Return the [x, y] coordinate for the center point of the cell that contains the specified text.  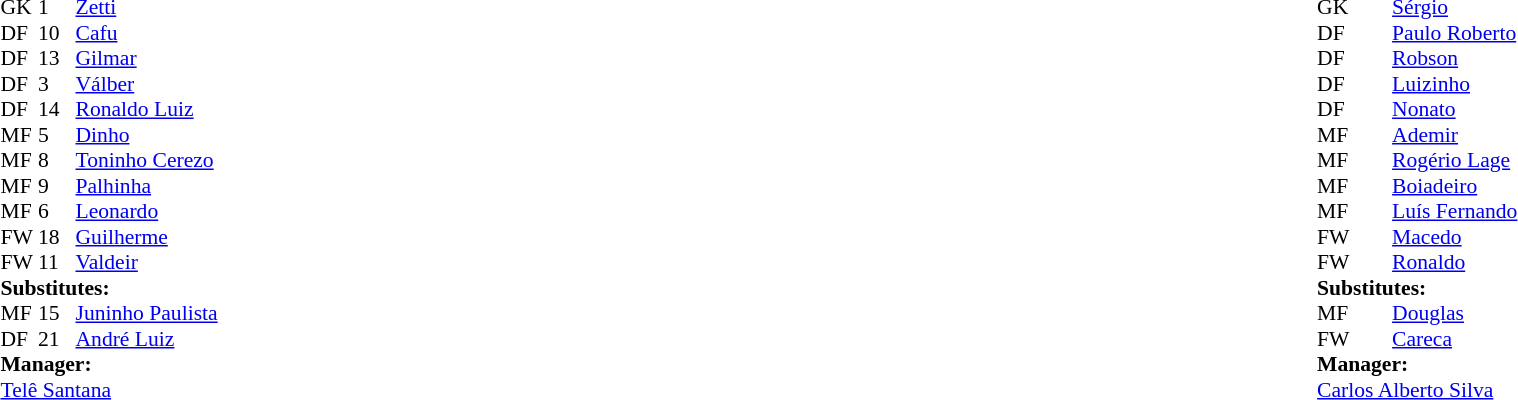
Ronaldo Luiz [147, 109]
Rogério Lage [1454, 161]
3 [57, 84]
Luizinho [1454, 84]
10 [57, 33]
Paulo Roberto [1454, 33]
Robson [1454, 59]
15 [57, 313]
Válber [147, 84]
André Luiz [147, 339]
Douglas [1454, 313]
Gilmar [147, 59]
14 [57, 109]
Toninho Cerezo [147, 161]
8 [57, 161]
Palhinha [147, 186]
Cafu [147, 33]
11 [57, 263]
9 [57, 186]
5 [57, 135]
Luís Fernando [1454, 211]
6 [57, 211]
Valdeir [147, 263]
Juninho Paulista [147, 313]
Dinho [147, 135]
Nonato [1454, 109]
Boiadeiro [1454, 186]
18 [57, 237]
13 [57, 59]
Ademir [1454, 135]
Leonardo [147, 211]
Guilherme [147, 237]
Macedo [1454, 237]
Careca [1454, 339]
Ronaldo [1454, 263]
21 [57, 339]
